Locate the cell with the specified text and output its (X, Y) center coordinate. 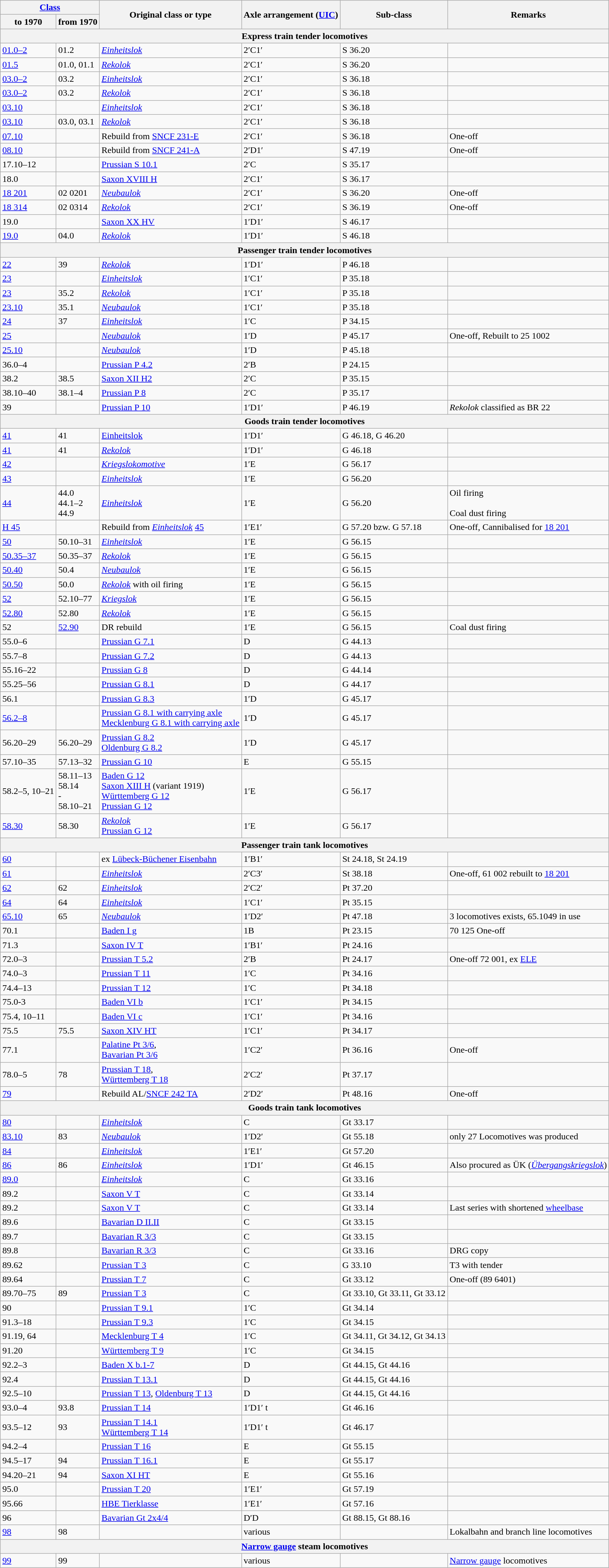
Rebuild AL/SNCF 242 TA (170, 1094)
Pt 34.17 (394, 1031)
Saxon XX HV (170, 222)
55.0–6 (29, 641)
Bavarian D II.II (170, 1222)
Sub-class (394, 15)
Prussian P 8 (170, 393)
94.5–17 (29, 1461)
92.5–10 (29, 1393)
55.25–56 (29, 684)
77.1 (29, 1050)
Saxon IV T (170, 945)
P 46.18 (394, 264)
75.0-3 (29, 1002)
Gt 46.16 (394, 1407)
Saxon XI HT (170, 1475)
Bavarian Gt 2x4/4 (170, 1518)
Saxon XVIII H (170, 179)
Gt 88.15, Gt 88.16 (394, 1518)
65 (78, 916)
42 (29, 464)
56.1 (29, 699)
Gt 33.17 (394, 1122)
Remarks (528, 15)
Passenger train tank locomotives (305, 845)
Rebuild from SNCF 241-A (170, 150)
70.1 (29, 930)
50.50 (29, 584)
83.10 (29, 1136)
89.7 (29, 1236)
Gt 55.17 (394, 1461)
Gt 55.18 (394, 1136)
38.5 (78, 378)
79 (29, 1094)
91.3–18 (29, 1322)
Baden VI c (170, 1016)
Prussian T 16.1 (170, 1461)
25 (29, 336)
93.8 (78, 1407)
Oil firing Coal dust firing (528, 503)
57.13–32 (78, 762)
Class (50, 8)
90 (29, 1308)
Prussian T 20 (170, 1489)
08.10 (29, 150)
from 1970 (78, 22)
Gt 57.16 (394, 1503)
Prussian P 10 (170, 407)
One-off 72 001, ex ELE (528, 959)
70 125 One-off (528, 930)
Württemberg T 9 (170, 1350)
Express train tender locomotives (305, 36)
58.2–5, 10–21 (29, 791)
Kriegslok (170, 599)
Prussian P 4.2 (170, 364)
07.10 (29, 136)
Goods train tank locomotives (305, 1108)
Prussian T 13.1 (170, 1379)
S 47.19 (394, 150)
1B (291, 930)
71.3 (29, 945)
37 (78, 321)
93 (78, 1427)
78 (78, 1074)
G 46.18, G 46.20 (394, 436)
38.1–4 (78, 393)
44 (29, 503)
Gt 33.10, Gt 33.11, Gt 33.12 (394, 1293)
18 201 (29, 193)
One-off, 61 002 rebuilt to 18 201 (528, 873)
Prussian G 7.1 (170, 641)
74.4–13 (29, 988)
P 34.15 (394, 321)
95.0 (29, 1489)
55.7–8 (29, 656)
S 46.17 (394, 222)
58.11–13 58.14 - 58.10–21 (78, 791)
50.0 (78, 584)
89.8 (29, 1251)
18.0 (29, 179)
03.0, 03.1 (78, 122)
Narrow gauge locomotives (528, 1560)
38.2 (29, 378)
S 36.19 (394, 207)
01.5 (29, 65)
44.0 44.1–2 44.9 (78, 503)
74.0–3 (29, 974)
Goods train tender locomotives (305, 422)
Mecklenburg T 4 (170, 1336)
Axle arrangement (UIC) (291, 15)
G 46.18 (394, 450)
2′D2′ (291, 1094)
25.10 (29, 350)
Rebuild from Einheitslok 45 (170, 527)
75.4, 10–11 (29, 1016)
Prussian G 10 (170, 762)
Rekolok with oil firing (170, 584)
89.62 (29, 1265)
92.4 (29, 1379)
Prussian T 13, Oldenburg T 13 (170, 1393)
Prussian T 12 (170, 988)
38.10–40 (29, 393)
Pt 23.15 (394, 930)
Gt 55.15 (394, 1446)
61 (29, 873)
3 locomotives exists, 65.1049 in use (528, 916)
Pt 24.17 (394, 959)
H 45 (29, 527)
Prussian T 14.1Württemberg T 14 (170, 1427)
02 0201 (78, 193)
S 36.17 (394, 179)
18 314 (29, 207)
Prussian G 7.2 (170, 656)
84 (29, 1151)
DRG copy (528, 1251)
56.2–8 (29, 718)
1′C2′ (291, 1050)
Pt 24.16 (394, 945)
Baden X b.1-7 (170, 1365)
P 24.15 (394, 364)
01.2 (78, 50)
Gt 46.17 (394, 1427)
Prussian G 8.2 Oldenburg G 8.2 (170, 743)
P 35.17 (394, 393)
Lokalbahn and branch line locomotives (528, 1532)
94.20–21 (29, 1475)
Rekolok classified as BR 22 (528, 407)
60 (29, 859)
ex Lübeck-Büchener Eisenbahn (170, 859)
Baden G 12 Saxon XIII H (variant 1919) Württemberg G 12 Prussian G 12 (170, 791)
72.0–3 (29, 959)
Gt 57.20 (394, 1151)
93.0–4 (29, 1407)
Kriegslokomotive (170, 464)
17.10–12 (29, 164)
to 1970 (29, 22)
24 (29, 321)
Pt 34.18 (394, 988)
Coal dust firing (528, 627)
Pt 34.15 (394, 1002)
02 0314 (78, 207)
94.2–4 (29, 1446)
35.2 (78, 293)
50.4 (78, 570)
89.70–75 (29, 1293)
35.1 (78, 307)
Passenger train tender locomotives (305, 250)
Last series with shortened wheelbase (528, 1208)
Prussian T 7 (170, 1279)
Prussian T 9.1 (170, 1308)
Prussian T 9.3 (170, 1322)
Prussian G 8.1 (170, 684)
95.66 (29, 1503)
Prussian G 8.3 (170, 699)
G 33.10 (394, 1265)
Original class or type (170, 15)
Gt 55.16 (394, 1475)
S 46.18 (394, 236)
01.0–2 (29, 50)
Gt 34.11, Gt 34.12, Gt 34.13 (394, 1336)
36.0–4 (29, 364)
G 44.14 (394, 670)
One-off, Cannibalised for 18 201 (528, 527)
Pt 36.16 (394, 1050)
Prussian S 10.1 (170, 164)
HBE Tierklasse (170, 1503)
Prussian T 18, Württemberg T 18 (170, 1074)
Saxon XII H2 (170, 378)
Saxon XIV HT (170, 1031)
P 46.19 (394, 407)
Baden VI b (170, 1002)
One-off (89 6401) (528, 1279)
T3 with tender (528, 1265)
22 (29, 264)
23.10 (29, 307)
92.2–3 (29, 1365)
43 (29, 479)
D′D (291, 1518)
P 45.17 (394, 336)
One-off, Rebuilt to 25 1002 (528, 336)
2′C3′ (291, 873)
96 (29, 1518)
93.5–12 (29, 1427)
89.0 (29, 1179)
91.20 (29, 1350)
St 38.18 (394, 873)
Pt 37.17 (394, 1074)
04.0 (78, 236)
50.10–31 (78, 542)
Baden I g (170, 930)
Gt 57.19 (394, 1489)
Narrow gauge steam locomotives (305, 1546)
Gt 46.15 (394, 1165)
50.40 (29, 570)
50 (29, 542)
P 35.15 (394, 378)
Pt 35.15 (394, 902)
89.6 (29, 1222)
G 57.20 bzw. G 57.18 (394, 527)
Prussian G 8 (170, 670)
Palatine Pt 3/6, Bavarian Pt 3/6 (170, 1050)
65.10 (29, 916)
Pt 37.20 (394, 888)
Gt 33.12 (394, 1279)
G 44.17 (394, 684)
Prussian T 14 (170, 1407)
89.64 (29, 1279)
89 (78, 1293)
52.10–77 (78, 599)
S 35.17 (394, 164)
Gt 34.14 (394, 1308)
Pt 47.18 (394, 916)
52.90 (78, 627)
Rebuild from SNCF 231-E (170, 136)
G 55.15 (394, 762)
Pt 48.16 (394, 1094)
Prussian T 5.2 (170, 959)
83 (78, 1136)
01.0, 01.1 (78, 65)
P 45.18 (394, 350)
DR rebuild (170, 627)
only 27 Locomotives was produced (528, 1136)
2′D1′ (291, 150)
91.19, 64 (29, 1336)
St 24.18, St 24.19 (394, 859)
80 (29, 1122)
78.0–5 (29, 1074)
Prussian G 8.1 with carrying axle Mecklenburg G 8.1 with carrying axle (170, 718)
Rekolok Prussian G 12 (170, 826)
Also procured as ÜK (Übergangskriegslok) (528, 1165)
55.16–22 (29, 670)
Prussian T 16 (170, 1446)
57.10–35 (29, 762)
Prussian T 11 (170, 974)
